Pinpoint the cell where the given text exists, returning its [x, y] midpoint coordinate. 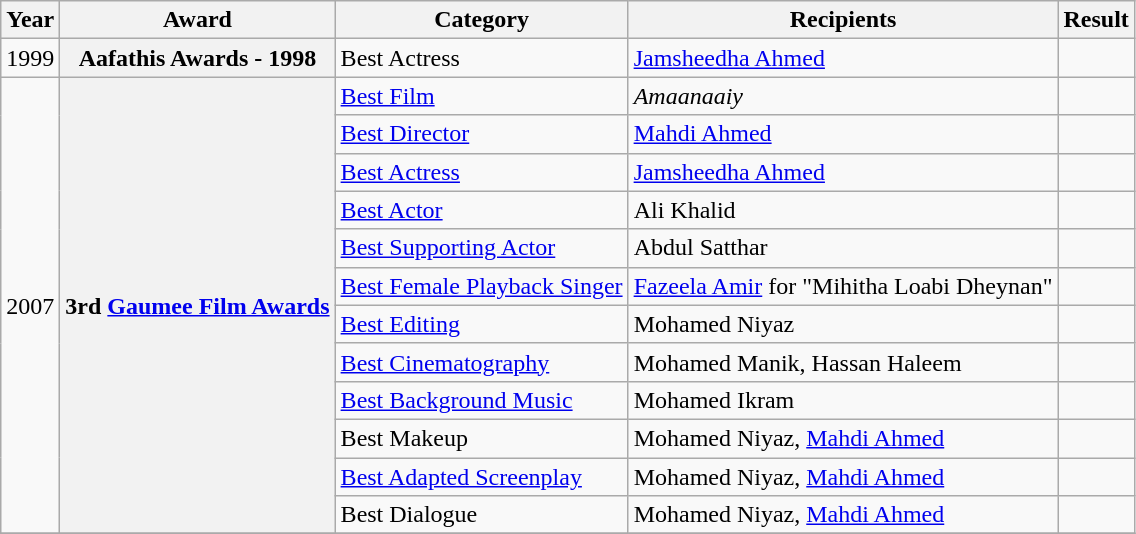
Best Female Playback Singer [482, 286]
Year [30, 20]
Recipients [843, 20]
Best Adapted Screenplay [482, 477]
Mohamed Manik, Hassan Haleem [843, 362]
2007 [30, 306]
Aafathis Awards - 1998 [198, 58]
Best Background Music [482, 400]
Best Director [482, 134]
Mohamed Ikram [843, 400]
Best Makeup [482, 438]
Best Supporting Actor [482, 248]
Best Actor [482, 210]
Best Cinematography [482, 362]
Best Editing [482, 324]
Abdul Satthar [843, 248]
Best Film [482, 96]
Award [198, 20]
Amaanaaiy [843, 96]
Fazeela Amir for "Mihitha Loabi Dheynan" [843, 286]
Best Dialogue [482, 515]
Category [482, 20]
3rd Gaumee Film Awards [198, 306]
Mahdi Ahmed [843, 134]
Ali Khalid [843, 210]
Result [1096, 20]
1999 [30, 58]
Mohamed Niyaz [843, 324]
